Locate the cell with the specified text and output its [X, Y] center coordinate. 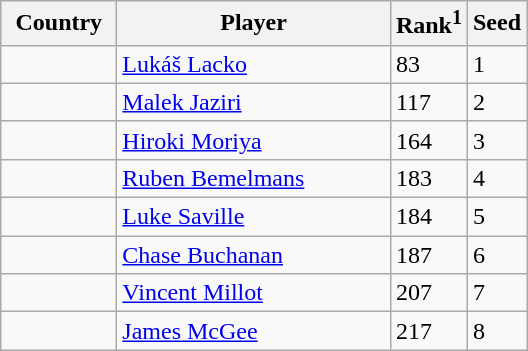
3 [496, 140]
Luke Saville [254, 217]
8 [496, 331]
1 [496, 64]
83 [428, 64]
Seed [496, 24]
James McGee [254, 331]
164 [428, 140]
Ruben Bemelmans [254, 178]
Rank1 [428, 24]
Malek Jaziri [254, 102]
Country [59, 24]
2 [496, 102]
184 [428, 217]
183 [428, 178]
Hiroki Moriya [254, 140]
6 [496, 255]
Player [254, 24]
117 [428, 102]
Vincent Millot [254, 293]
4 [496, 178]
Lukáš Lacko [254, 64]
5 [496, 217]
187 [428, 255]
Chase Buchanan [254, 255]
207 [428, 293]
217 [428, 331]
7 [496, 293]
